Extract the [x, y] coordinate from the center of the cell holding the provided text.  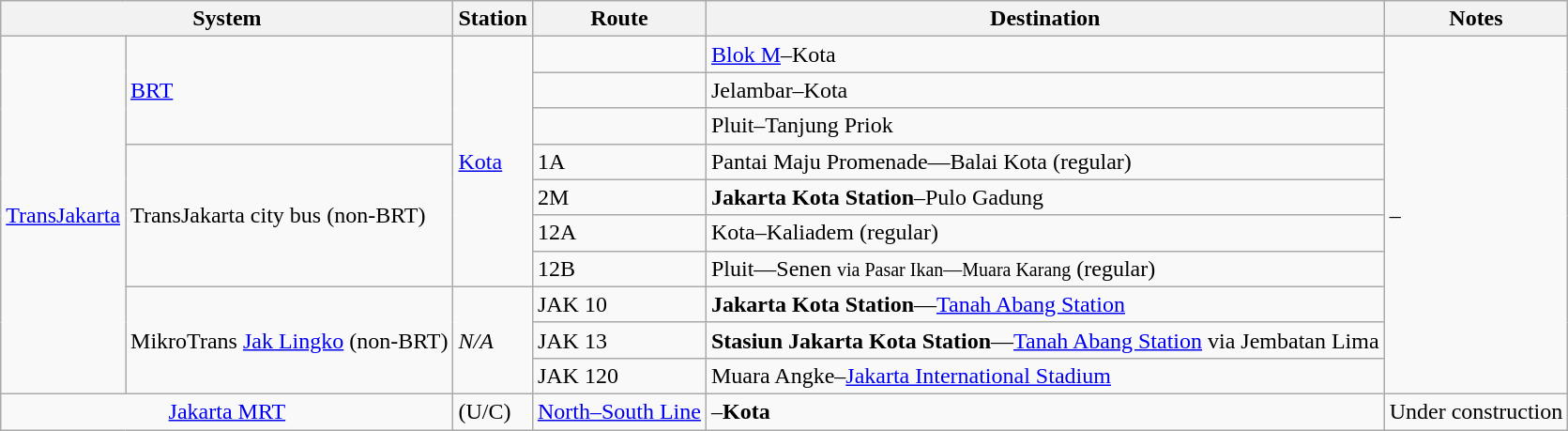
2M [619, 197]
1A [619, 162]
Under construction [1476, 411]
Pantai Maju Promenade—Balai Kota (regular) [1045, 162]
TransJakarta city bus (non-BRT) [289, 215]
North–South Line [619, 411]
Station [493, 19]
12B [619, 269]
System [227, 19]
Jakarta Kota Station–Pulo Gadung [1045, 197]
Jelambar–Kota [1045, 90]
Stasiun Jakarta Kota Station—Tanah Abang Station via Jembatan Lima [1045, 340]
Jakarta MRT [227, 411]
– [1476, 216]
N/A [493, 340]
Route [619, 19]
Pluit–Tanjung Priok [1045, 126]
Notes [1476, 19]
(U/C) [493, 411]
12A [619, 233]
BRT [289, 90]
Kota–Kaliadem (regular) [1045, 233]
Kota [493, 162]
–Kota [1045, 411]
JAK 120 [619, 376]
JAK 10 [619, 304]
Destination [1045, 19]
Muara Angke–Jakarta International Stadium [1045, 376]
JAK 13 [619, 340]
TransJakarta [64, 216]
MikroTrans Jak Lingko (non-BRT) [289, 340]
Jakarta Kota Station—Tanah Abang Station [1045, 304]
Pluit—Senen via Pasar Ikan—Muara Karang (regular) [1045, 269]
Blok M–Kota [1045, 54]
